For the text-containing cell, return its midpoint in [X, Y] coordinate format. 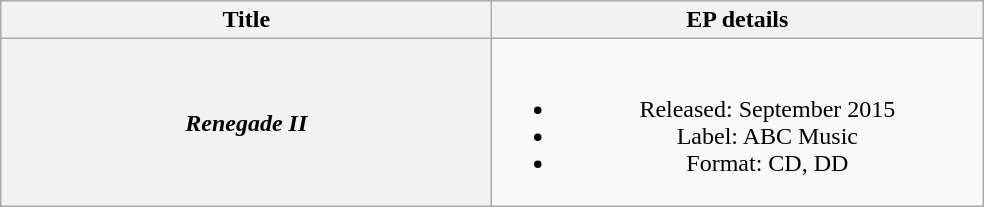
Released: September 2015Label: ABC MusicFormat: CD, DD [738, 122]
Title [246, 20]
Renegade II [246, 122]
EP details [738, 20]
